Extract the [x, y] coordinate from the center of the cell holding the provided text.  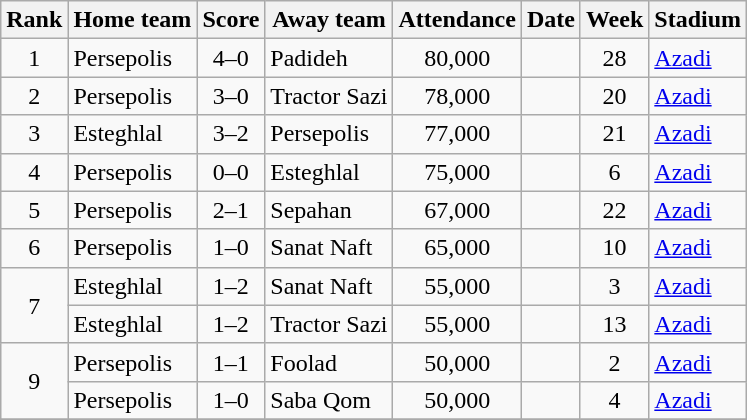
Foolad [329, 362]
Away team [329, 20]
78,000 [457, 96]
22 [614, 210]
2–1 [231, 210]
1 [34, 58]
10 [614, 248]
Stadium [698, 20]
Padideh [329, 58]
Home team [132, 20]
13 [614, 324]
Date [550, 20]
5 [34, 210]
3–2 [231, 134]
Week [614, 20]
Rank [34, 20]
75,000 [457, 172]
9 [34, 381]
77,000 [457, 134]
Score [231, 20]
Sepahan [329, 210]
67,000 [457, 210]
Attendance [457, 20]
Saba Qom [329, 400]
80,000 [457, 58]
3–0 [231, 96]
28 [614, 58]
7 [34, 305]
21 [614, 134]
65,000 [457, 248]
0–0 [231, 172]
4–0 [231, 58]
1–1 [231, 362]
20 [614, 96]
